Return (x, y) of the center of cell containing provided text 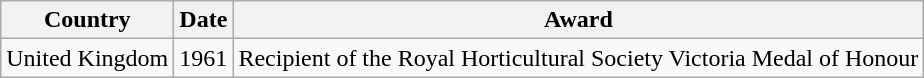
United Kingdom (88, 58)
Recipient of the Royal Horticultural Society Victoria Medal of Honour (578, 58)
Award (578, 20)
1961 (204, 58)
Country (88, 20)
Date (204, 20)
